Detect which cell encompasses the target text, then output its (X, Y) center coordinate. 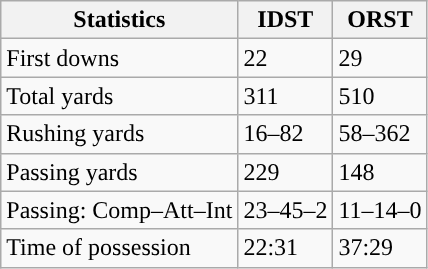
Passing: Comp–Att–Int (120, 210)
58–362 (380, 134)
Passing yards (120, 172)
229 (286, 172)
510 (380, 96)
311 (286, 96)
22 (286, 58)
Statistics (120, 20)
29 (380, 58)
Time of possession (120, 248)
148 (380, 172)
23–45–2 (286, 210)
16–82 (286, 134)
ORST (380, 20)
Rushing yards (120, 134)
11–14–0 (380, 210)
22:31 (286, 248)
37:29 (380, 248)
IDST (286, 20)
Total yards (120, 96)
First downs (120, 58)
